Detect which cell encompasses the target text, then output its (X, Y) center coordinate. 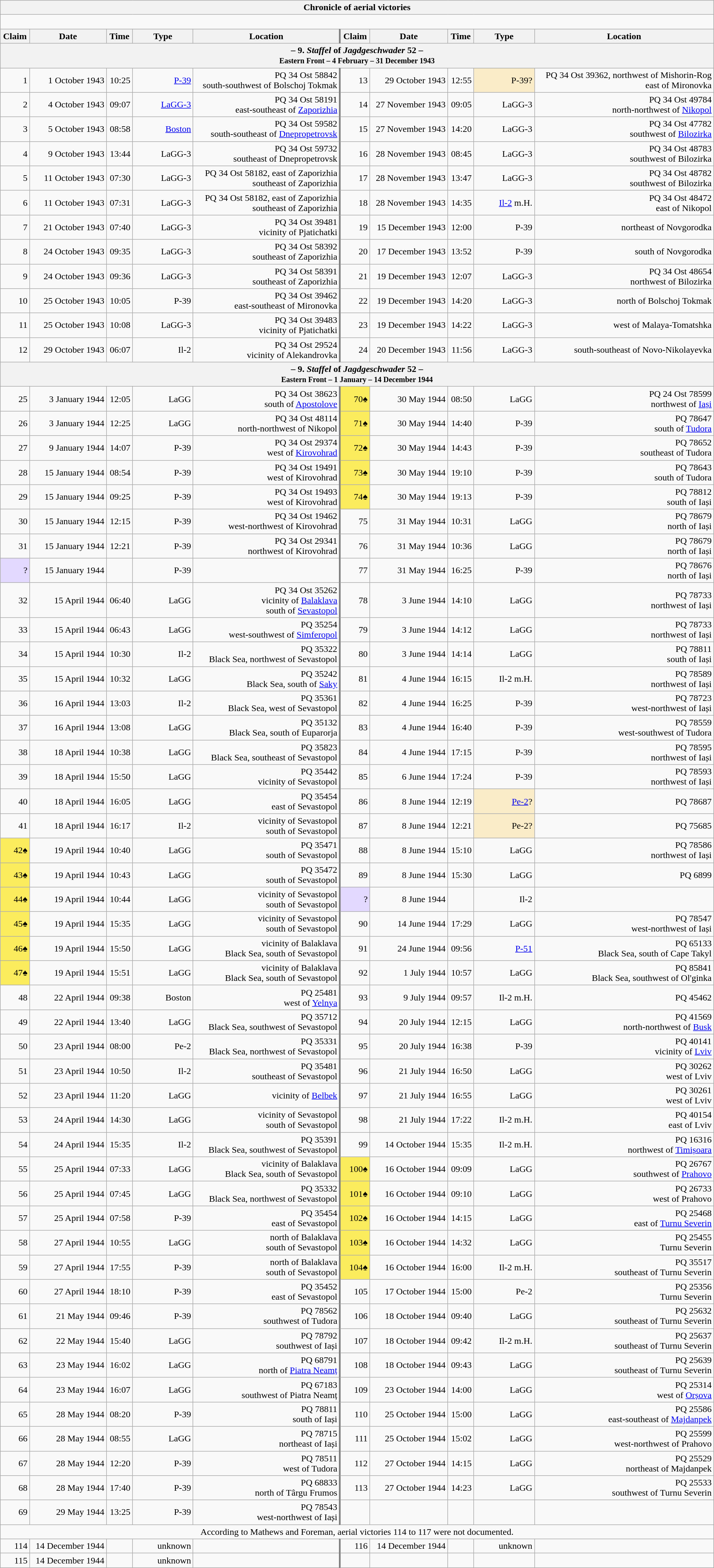
94 (355, 1022)
55 (15, 1169)
PQ 78792 southwest of Iași (267, 1341)
PQ 25455Turnu Severin (624, 1243)
114 (15, 1546)
south of Novgorodka (624, 252)
11:20 (120, 1096)
08:55 (120, 1439)
09:10 (461, 1194)
PQ 78586 northwest of Iași (624, 850)
17:40 (120, 1488)
09:07 (120, 105)
34 (15, 654)
10:40 (120, 850)
28 (15, 473)
PQ 78687 (624, 801)
6 (15, 203)
vicinity of Belbek (267, 1096)
46♠ (15, 948)
112 (355, 1463)
PQ 35331Black Sea, northwest of Sevastopol (267, 1046)
PQ 78547 west-northwest of Iași (624, 924)
14:14 (461, 654)
PQ 75685 (624, 826)
PQ 25468 east of Turnu Severin (624, 1218)
31 (15, 546)
24 (355, 350)
54 (15, 1145)
PQ 35322Black Sea, northwest of Sevastopol (267, 654)
14 October 1944 (409, 1145)
PQ 78593 northwest of Iași (624, 777)
PQ 25529 northeast of Majdanpek (624, 1463)
109 (355, 1390)
10:57 (461, 973)
PQ 34 Ost 39481vicinity of Pjatichatki (267, 227)
PQ 25632 southeast of Turnu Severin (624, 1316)
95 (355, 1046)
PQ 25599 west-northwest of Prahovo (624, 1439)
16 (355, 154)
PQ 78543 west-northwest of Iași (267, 1513)
PQ 40141vicinity of Lviv (624, 1046)
PQ 34 Ost 35262vicinity of Balaklava south of Sevastopol (267, 600)
13:03 (120, 703)
PQ 25586 east-southeast of Majdanpek (624, 1414)
10:30 (120, 654)
07:31 (120, 203)
3 (15, 129)
36 (15, 703)
14:10 (461, 600)
73♠ (355, 473)
2 (15, 105)
PQ 34 Ost 39462 east-southeast of Mironovka (267, 301)
PQ 35452 east of Sevastopol (267, 1292)
08:54 (120, 473)
63 (15, 1365)
106 (355, 1316)
5 October 1943 (68, 129)
According to Mathews and Foreman, aerial victories 114 to 117 were not documented. (357, 1532)
56 (15, 1194)
09:09 (461, 1169)
PQ 25639 southeast of Turnu Severin (624, 1365)
9 October 1943 (68, 154)
103♠ (355, 1243)
07:30 (120, 178)
20 December 1943 (409, 350)
92 (355, 973)
14 June 1944 (409, 924)
8 (15, 252)
PQ 35472 south of Sevastopol (267, 875)
08:50 (461, 399)
71♠ (355, 424)
14:43 (461, 448)
PQ 35332Black Sea, northwest of Sevastopol (267, 1194)
83 (355, 728)
86 (355, 801)
104♠ (355, 1267)
12:05 (120, 399)
88 (355, 850)
PQ 34 Ost 39362, northwest of Mishorin-Rog east of Mironovka (624, 80)
47♠ (15, 973)
14:32 (461, 1243)
14:00 (461, 1390)
15 (355, 129)
– 9. Staffel of Jagdgeschwader 52 –Eastern Front – 1 January – 14 December 1944 (357, 375)
16:55 (461, 1096)
107 (355, 1341)
99 (355, 1145)
75 (355, 522)
09:43 (461, 1365)
23 (355, 326)
PQ 78589 northwest of Iași (624, 678)
1 July 1944 (409, 973)
17:22 (461, 1120)
15:02 (461, 1439)
77 (355, 571)
10:44 (120, 899)
PQ 68833north of Târgu Frumos (267, 1488)
PQ 34 Ost 29374 west of Kirovohrad (267, 448)
7 (15, 227)
9 July 1944 (409, 997)
P-51 (504, 948)
PQ 25314 west of Orșova (624, 1390)
16:05 (120, 801)
PQ 34 Ost 38623 south of Apostolove (267, 399)
PQ 34 Ost 48472 east of Nikopol (624, 203)
13:25 (120, 1513)
53 (15, 1120)
PQ 26733 west of Prahovo (624, 1194)
12:20 (120, 1463)
PQ 35481 southeast of Sevastopol (267, 1071)
40 (15, 801)
PQ 78652 southeast of Tudora (624, 448)
PQ 24 Ost 78599 northwest of Iași (624, 399)
10:31 (461, 522)
17:29 (461, 924)
PQ 34 Ost 48782 southwest of Bilozirka (624, 178)
09:40 (461, 1316)
PQ 68791 north of Piatra Neamț (267, 1365)
PQ 78595 northwest of Iași (624, 752)
09:38 (120, 997)
35 (15, 678)
16:02 (120, 1365)
PQ 34 Ost 58392 southeast of Zaporizhia (267, 252)
30 (15, 522)
09:05 (461, 105)
50 (15, 1046)
19 (355, 227)
PQ 35254 west-southwest of Simferopol (267, 629)
17:24 (461, 777)
9 January 1944 (68, 448)
18 (355, 203)
12:07 (461, 276)
09:46 (120, 1316)
09:57 (461, 997)
21 May 1944 (68, 1316)
100♠ (355, 1169)
111 (355, 1439)
south-southeast of Novo-Nikolayevka (624, 350)
64 (15, 1390)
PQ 78812 south of Iași (624, 497)
96 (355, 1071)
PQ 25481 west of Yelnya (267, 997)
10:36 (461, 546)
1 (15, 80)
PQ 34 Ost 58191 east-southeast of Zaporizhia (267, 105)
18:10 (120, 1292)
24 June 1944 (409, 948)
16:00 (461, 1267)
07:33 (120, 1169)
PQ 78723 west-northwest of Iași (624, 703)
14:23 (461, 1488)
57 (15, 1218)
PQ 34 Ost 58391 southeast of Zaporizhia (267, 276)
PQ 25356Turnu Severin (624, 1292)
06:07 (120, 350)
41 (15, 826)
101♠ (355, 1194)
07:58 (120, 1218)
66 (15, 1439)
10:08 (120, 326)
09:56 (461, 948)
33 (15, 629)
29 (15, 497)
10 (15, 301)
20 (355, 252)
12:55 (461, 80)
48 (15, 997)
37 (15, 728)
61 (15, 1316)
PQ 35517 southeast of Turnu Severin (624, 1267)
PQ 40154 east of Lviv (624, 1120)
11:56 (461, 350)
19:10 (461, 473)
14 (355, 105)
P-39? (504, 80)
10:43 (120, 875)
19:13 (461, 497)
9 (15, 276)
PQ 78511 west of Tudora (267, 1463)
PQ 34 Ost 29341 northwest of Kirovohrad (267, 546)
80 (355, 654)
north of Bolschoj Tokmak (624, 301)
10:55 (120, 1243)
PQ 25637 southeast of Turnu Severin (624, 1341)
PQ 34 Ost 48654 northwest of Bilozirka (624, 276)
PQ 34 Ost 48114 north-northwest of Nikopol (267, 424)
1 October 1943 (68, 80)
06:40 (120, 600)
51 (15, 1071)
PQ 34 Ost 58842 south-southwest of Bolschoj Tokmak (267, 80)
PQ 35132Black Sea, south of Euparorja (267, 728)
52 (15, 1096)
09:36 (120, 276)
16:38 (461, 1046)
44♠ (15, 899)
PQ 85841Black Sea, southwest of Ol'ginka (624, 973)
10:50 (120, 1071)
16:15 (461, 678)
85 (355, 777)
29 May 1944 (68, 1513)
93 (355, 997)
16:07 (120, 1390)
14:07 (120, 448)
65 (15, 1414)
PQ 35712Black Sea, southwest of Sevastopol (267, 1022)
87 (355, 826)
13:44 (120, 154)
14:40 (461, 424)
PQ 35361Black Sea, west of Sevastopol (267, 703)
12:25 (120, 424)
17 December 1943 (409, 252)
17:55 (120, 1267)
PQ 34 Ost 48783 southwest of Bilozirka (624, 154)
17 (355, 178)
67 (15, 1463)
PQ 34 Ost 29524vicinity of Alekandrovka (267, 350)
89 (355, 875)
09:35 (120, 252)
59 (15, 1267)
69 (15, 1513)
39 (15, 777)
PQ 34 Ost 19491 west of Kirovohrad (267, 473)
90 (355, 924)
72♠ (355, 448)
PQ 78647 south of Tudora (624, 424)
08:20 (120, 1414)
PQ 34 Ost 47782 southwest of Bilozirka (624, 129)
PQ 35242Black Sea, south of Saky (267, 678)
14:35 (461, 203)
PQ 78676 north of Iași (624, 571)
14:12 (461, 629)
PQ 78559 west-southwest of Tudora (624, 728)
43♠ (15, 875)
4 October 1943 (68, 105)
12:19 (461, 801)
16:50 (461, 1071)
110 (355, 1414)
PQ 78562 southwest of Tudora (267, 1316)
08:00 (120, 1046)
108 (355, 1365)
PQ 35391Black Sea, southwest of Sevastopol (267, 1145)
11 (15, 326)
13:47 (461, 178)
12:00 (461, 227)
PQ 25533 southwest of Turnu Severin (624, 1488)
116 (355, 1546)
113 (355, 1488)
62 (15, 1341)
PQ 34 Ost 49784 north-northwest of Nikopol (624, 105)
PQ 35823Black Sea, southeast of Sevastopol (267, 752)
74♠ (355, 497)
68 (15, 1488)
27 (15, 448)
22 (355, 301)
– 9. Staffel of Jagdgeschwader 52 –Eastern Front – 4 February – 31 December 1943 (357, 56)
84 (355, 752)
16:40 (461, 728)
PQ 30261 west of Lviv (624, 1096)
115 (15, 1560)
PQ 35442vicinity of Sevastopol (267, 777)
northeast of Novgorodka (624, 227)
PQ 34 Ost 39483vicinity of Pjatichatki (267, 326)
32 (15, 600)
15:10 (461, 850)
10:25 (120, 80)
09:25 (120, 497)
70♠ (355, 399)
PQ 78715 northeast of Iași (267, 1439)
10:32 (120, 678)
13:52 (461, 252)
08:58 (120, 129)
58 (15, 1243)
105 (355, 1292)
49 (15, 1022)
PQ 30262 west of Lviv (624, 1071)
14:22 (461, 326)
PQ 6899 (624, 875)
22 May 1944 (68, 1341)
82 (355, 703)
PQ 34 Ost 19493 west of Kirovohrad (267, 497)
PQ 45462 (624, 997)
07:40 (120, 227)
15 December 1943 (409, 227)
21 (355, 276)
PQ 35471 south of Sevastopol (267, 850)
23 October 1944 (409, 1390)
14:30 (120, 1120)
79 (355, 629)
PQ 34 Ost 59732 southeast of Dnepropetrovsk (267, 154)
17:15 (461, 752)
15:40 (120, 1341)
81 (355, 678)
13 (355, 80)
13:08 (120, 728)
09:42 (461, 1341)
26 (15, 424)
45♠ (15, 924)
17 October 1944 (409, 1292)
PQ 16316 northwest of Timișoara (624, 1145)
98 (355, 1120)
13:40 (120, 1022)
42♠ (15, 850)
06:43 (120, 629)
PQ 65133Black Sea, south of Cape Takyl (624, 948)
76 (355, 546)
16:17 (120, 826)
PQ 41569 north-northwest of Busk (624, 1022)
102♠ (355, 1218)
08:45 (461, 154)
10:05 (120, 301)
PQ 34 Ost 19462 west-northwest of Kirovohrad (267, 522)
Chronicle of aerial victories (357, 8)
PQ 78643 south of Tudora (624, 473)
6 June 1944 (409, 777)
25 (15, 399)
12 (15, 350)
07:45 (120, 1194)
4 (15, 154)
15:30 (461, 875)
10:38 (120, 752)
21 October 1943 (68, 227)
91 (355, 948)
PQ 26767 southwest of Prahovo (624, 1169)
PQ 67183 southwest of Piatra Neamț (267, 1390)
38 (15, 752)
97 (355, 1096)
west of Malaya-Tomatshka (624, 326)
78 (355, 600)
PQ 34 Ost 59582 south-southeast of Dnepropetrovsk (267, 129)
5 (15, 178)
15:51 (120, 973)
60 (15, 1292)
